Capture the cell that displays the provided text and extract its [X, Y] central coordinate. 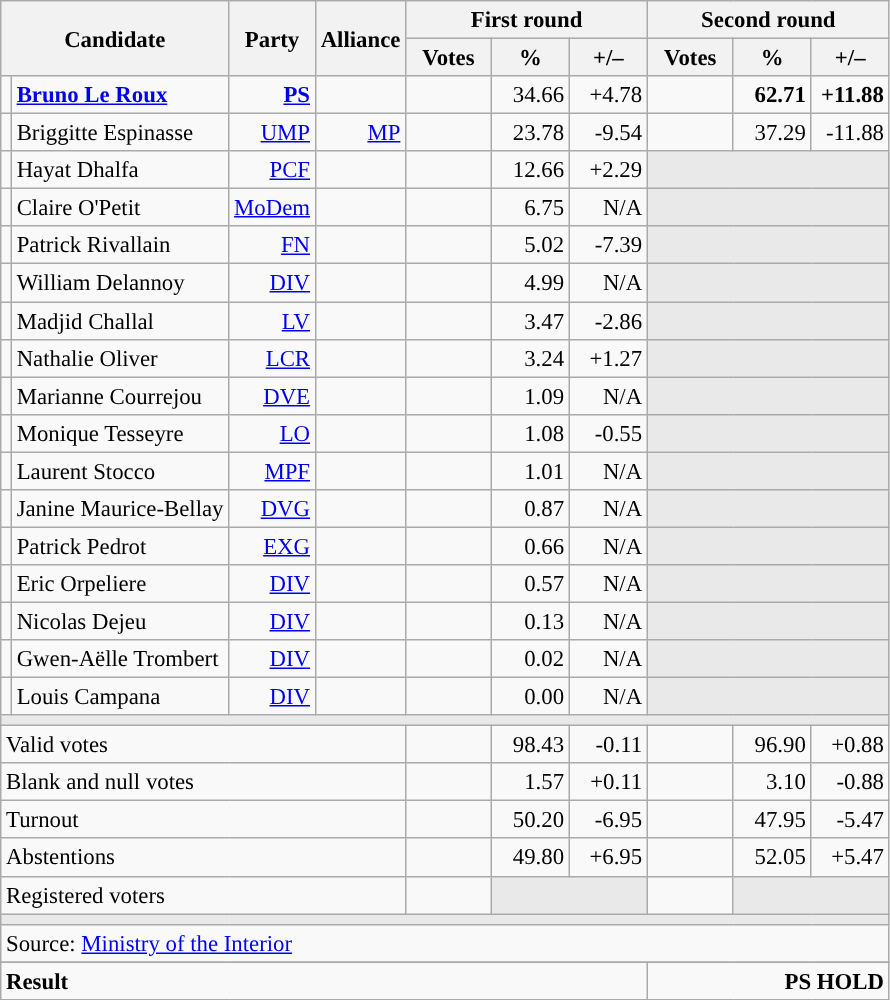
34.66 [530, 95]
Party [272, 38]
DVG [272, 509]
0.57 [530, 584]
0.00 [530, 697]
+1.27 [608, 358]
Alliance [360, 38]
+6.95 [608, 858]
4.99 [530, 283]
0.13 [530, 621]
EXG [272, 546]
-0.88 [850, 782]
1.57 [530, 782]
3.47 [530, 321]
Janine Maurice-Bellay [120, 509]
-11.88 [850, 133]
PS HOLD [768, 981]
1.09 [530, 396]
96.90 [772, 745]
-9.54 [608, 133]
52.05 [772, 858]
Monique Tesseyre [120, 433]
62.71 [772, 95]
Nathalie Oliver [120, 358]
William Delannoy [120, 283]
12.66 [530, 170]
23.78 [530, 133]
LO [272, 433]
Hayat Dhalfa [120, 170]
Patrick Pedrot [120, 546]
+2.29 [608, 170]
MP [360, 133]
Patrick Rivallain [120, 245]
-0.55 [608, 433]
LV [272, 321]
Nicolas Dejeu [120, 621]
FN [272, 245]
Source: Ministry of the Interior [445, 943]
Briggitte Espinasse [120, 133]
Bruno Le Roux [120, 95]
3.10 [772, 782]
1.08 [530, 433]
98.43 [530, 745]
MoDem [272, 208]
-6.95 [608, 820]
1.01 [530, 471]
Abstentions [204, 858]
+4.78 [608, 95]
3.24 [530, 358]
0.87 [530, 509]
Madjid Challal [120, 321]
47.95 [772, 820]
Turnout [204, 820]
MPF [272, 471]
+11.88 [850, 95]
6.75 [530, 208]
Candidate [115, 38]
Second round [768, 20]
+5.47 [850, 858]
LCR [272, 358]
+0.11 [608, 782]
49.80 [530, 858]
50.20 [530, 820]
Blank and null votes [204, 782]
Eric Orpeliere [120, 584]
DVE [272, 396]
Gwen-Aëlle Trombert [120, 659]
Laurent Stocco [120, 471]
-2.86 [608, 321]
5.02 [530, 245]
Marianne Courrejou [120, 396]
-7.39 [608, 245]
0.66 [530, 546]
0.02 [530, 659]
37.29 [772, 133]
Result [324, 981]
UMP [272, 133]
PS [272, 95]
+0.88 [850, 745]
Claire O'Petit [120, 208]
-0.11 [608, 745]
PCF [272, 170]
-5.47 [850, 820]
Registered voters [204, 895]
Valid votes [204, 745]
Louis Campana [120, 697]
First round [527, 20]
